Pinpoint the cell where the given text exists, returning its [x, y] midpoint coordinate. 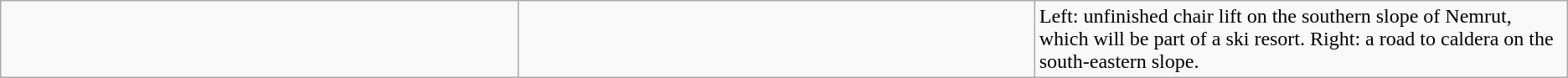
Left: unfinished chair lift on the southern slope of Nemrut, which will be part of a ski resort. Right: a road to caldera on the south-eastern slope. [1301, 39]
